Detect which cell encompasses the target text, then output its [X, Y] center coordinate. 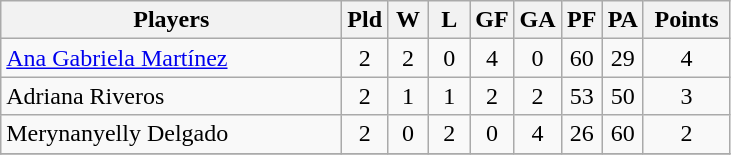
53 [582, 96]
Pld [365, 20]
PF [582, 20]
Ana Gabriela Martínez [172, 58]
50 [622, 96]
Players [172, 20]
29 [622, 58]
Points [686, 20]
26 [582, 134]
3 [686, 96]
Adriana Riveros [172, 96]
W [408, 20]
PA [622, 20]
GA [538, 20]
GF [492, 20]
L [450, 20]
Merynanyelly Delgado [172, 134]
